Pinpoint the cell where the given text exists, returning its [x, y] midpoint coordinate. 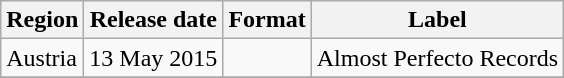
Label [437, 20]
Region [42, 20]
Format [267, 20]
Release date [154, 20]
Austria [42, 58]
13 May 2015 [154, 58]
Almost Perfecto Records [437, 58]
